Identify which cell holds the provided text, then report its [x, y] central coordinate. 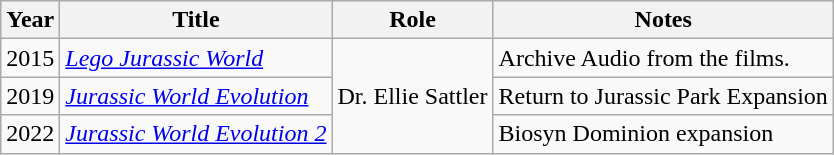
2015 [30, 58]
2022 [30, 134]
Archive Audio from the films. [663, 58]
Lego Jurassic World [196, 58]
Title [196, 20]
Jurassic World Evolution 2 [196, 134]
Biosyn Dominion expansion [663, 134]
2019 [30, 96]
Return to Jurassic Park Expansion [663, 96]
Year [30, 20]
Jurassic World Evolution [196, 96]
Role [412, 20]
Dr. Ellie Sattler [412, 96]
Notes [663, 20]
